Provide the (x, y) coordinate of the cell's center where the given text is located.  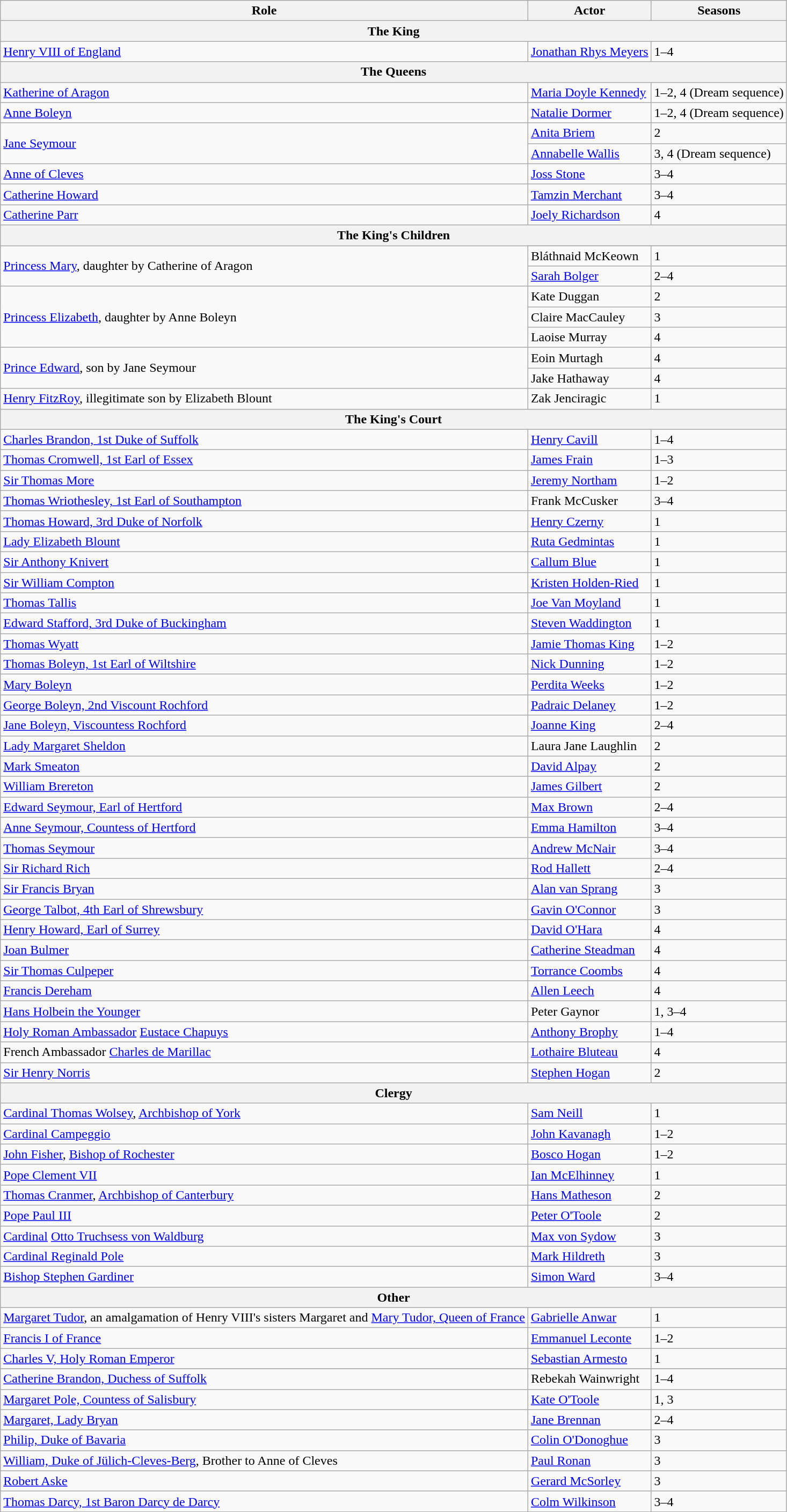
Emmanuel Leconte (589, 1338)
Charles V, Holy Roman Emperor (264, 1359)
Simon Ward (589, 1277)
Mark Hildreth (589, 1257)
Sebastian Armesto (589, 1359)
Holy Roman Ambassador Eustace Chapuys (264, 1032)
Eoin Murtagh (589, 358)
Margaret Pole, Countess of Salisbury (264, 1399)
Cardinal Otto Truchsess von Waldburg (264, 1236)
Anne Boleyn (264, 113)
Ian McElhinney (589, 1175)
Annabelle Wallis (589, 153)
Sir Thomas More (264, 480)
Lady Margaret Sheldon (264, 746)
Rod Hallett (589, 868)
Other (394, 1297)
Thomas Boleyn, 1st Earl of Wiltshire (264, 664)
Bosco Hogan (589, 1154)
Robert Aske (264, 1481)
Jonathan Rhys Meyers (589, 52)
Gerard McSorley (589, 1481)
Cardinal Thomas Wolsey, Archbishop of York (264, 1113)
Jamie Thomas King (589, 644)
John Kavanagh (589, 1134)
Laoise Murray (589, 337)
Thomas Wyatt (264, 644)
Max von Sydow (589, 1236)
Gavin O'Connor (589, 909)
Lothaire Bluteau (589, 1052)
Joely Richardson (589, 215)
Cardinal Campeggio (264, 1134)
Catherine Howard (264, 194)
Cardinal Reginald Pole (264, 1257)
Paul Ronan (589, 1460)
Catherine Brandon, Duchess of Suffolk (264, 1379)
Torrance Coombs (589, 971)
The Queens (394, 72)
Stephen Hogan (589, 1073)
Colm Wilkinson (589, 1501)
Padraic Delaney (589, 705)
Henry Howard, Earl of Surrey (264, 930)
1, 3 (719, 1399)
Thomas Seymour (264, 848)
Philip, Duke of Bavaria (264, 1440)
Andrew McNair (589, 848)
Hans Matheson (589, 1195)
Peter Gaynor (589, 1011)
Maria Doyle Kennedy (589, 92)
George Boleyn, 2nd Viscount Rochford (264, 705)
Pope Clement VII (264, 1175)
Lady Elizabeth Blount (264, 541)
Catherine Steadman (589, 950)
Joanne King (589, 725)
Jeremy Northam (589, 480)
Thomas Cranmer, Archbishop of Canterbury (264, 1195)
Natalie Dormer (589, 113)
Charles Brandon, 1st Duke of Suffolk (264, 439)
Clergy (394, 1093)
Callum Blue (589, 562)
Sir Richard Rich (264, 868)
Margaret Tudor, an amalgamation of Henry VIII's sisters Margaret and Mary Tudor, Queen of France (264, 1318)
Sir William Compton (264, 582)
Jake Hathaway (589, 378)
Seasons (719, 11)
Thomas Darcy, 1st Baron Darcy de Darcy (264, 1501)
Katherine of Aragon (264, 92)
Frank McCusker (589, 501)
Henry FitzRoy, illegitimate son by Elizabeth Blount (264, 399)
James Gilbert (589, 787)
Sir Henry Norris (264, 1073)
Francis I of France (264, 1338)
Princess Elizabeth, daughter by Anne Boleyn (264, 317)
Sarah Bolger (589, 276)
Max Brown (589, 807)
Francis Dereham (264, 991)
Sam Neill (589, 1113)
Anita Briem (589, 133)
Zak Jenciragic (589, 399)
Joan Bulmer (264, 950)
1–3 (719, 460)
David O'Hara (589, 930)
Jane Seymour (264, 143)
David Alpay (589, 766)
James Frain (589, 460)
Hans Holbein the Younger (264, 1011)
Bishop Stephen Gardiner (264, 1277)
William Brereton (264, 787)
French Ambassador Charles de Marillac (264, 1052)
Sir Francis Bryan (264, 889)
Edward Seymour, Earl of Hertford (264, 807)
Colin O'Donoghue (589, 1440)
Bláthnaid McKeown (589, 256)
Thomas Tallis (264, 603)
Thomas Howard, 3rd Duke of Norfolk (264, 521)
The King (394, 31)
Peter O'Toole (589, 1215)
Anne of Cleves (264, 174)
3, 4 (Dream sequence) (719, 153)
Kristen Holden-Ried (589, 582)
Jane Boleyn, Viscountess Rochford (264, 725)
Actor (589, 11)
Anthony Brophy (589, 1032)
Ruta Gedmintas (589, 541)
Steven Waddington (589, 623)
The King's Court (394, 419)
Edward Stafford, 3rd Duke of Buckingham (264, 623)
Mark Smeaton (264, 766)
Sir Thomas Culpeper (264, 971)
Perdita Weeks (589, 685)
William, Duke of Jülich-Cleves-Berg, Brother to Anne of Cleves (264, 1460)
Joe Van Moyland (589, 603)
1, 3–4 (719, 1011)
George Talbot, 4th Earl of Shrewsbury (264, 909)
Anne Seymour, Countess of Hertford (264, 827)
Sir Anthony Knivert (264, 562)
Gabrielle Anwar (589, 1318)
Mary Boleyn (264, 685)
Joss Stone (589, 174)
Thomas Cromwell, 1st Earl of Essex (264, 460)
Thomas Wriothesley, 1st Earl of Southampton (264, 501)
Henry Czerny (589, 521)
Henry Cavill (589, 439)
Kate O'Toole (589, 1399)
Alan van Sprang (589, 889)
Henry VIII of England (264, 52)
Laura Jane Laughlin (589, 746)
Margaret, Lady Bryan (264, 1420)
John Fisher, Bishop of Rochester (264, 1154)
Kate Duggan (589, 297)
Allen Leech (589, 991)
Claire MacCauley (589, 317)
Nick Dunning (589, 664)
Tamzin Merchant (589, 194)
Prince Edward, son by Jane Seymour (264, 368)
Pope Paul III (264, 1215)
Rebekah Wainwright (589, 1379)
Role (264, 11)
Princess Mary, daughter by Catherine of Aragon (264, 266)
Jane Brennan (589, 1420)
Emma Hamilton (589, 827)
The King's Children (394, 235)
Catherine Parr (264, 215)
